Return [x, y] of the center of cell containing provided text 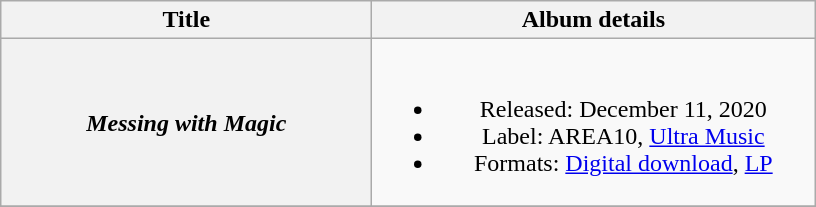
Released: December 11, 2020Label: AREA10, Ultra MusicFormats: Digital download, LP [594, 122]
Album details [594, 20]
Title [186, 20]
Messing with Magic [186, 122]
